From the cell containing the given text, extract its center point as (x, y) coordinate. 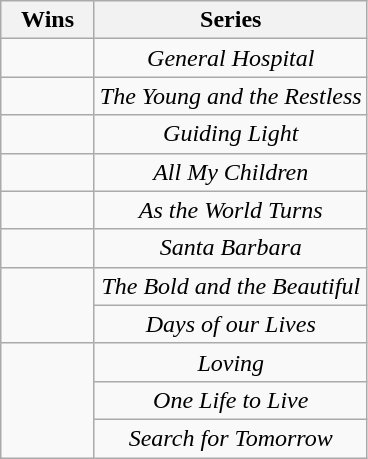
Loving (230, 362)
The Bold and the Beautiful (230, 286)
As the World Turns (230, 210)
Guiding Light (230, 134)
All My Children (230, 172)
Wins (48, 20)
Search for Tomorrow (230, 438)
The Young and the Restless (230, 96)
One Life to Live (230, 400)
General Hospital (230, 58)
Days of our Lives (230, 324)
Series (230, 20)
Santa Barbara (230, 248)
